Capture the cell that displays the provided text and extract its (x, y) central coordinate. 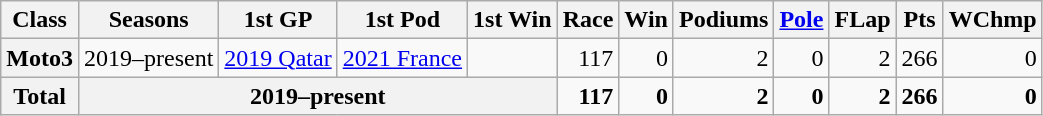
Pts (920, 20)
1st Pod (402, 20)
Podiums (723, 20)
1st Win (513, 20)
2021 France (402, 58)
1st GP (278, 20)
WChmp (992, 20)
Win (646, 20)
Moto3 (40, 58)
FLap (862, 20)
Race (588, 20)
Seasons (148, 20)
Class (40, 20)
Total (40, 96)
2019 Qatar (278, 58)
Pole (802, 20)
